Detect which cell encompasses the target text, then output its (x, y) center coordinate. 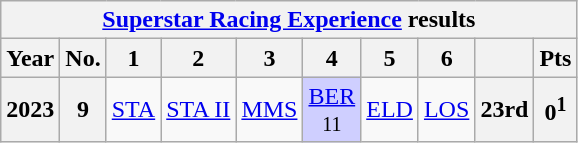
6 (446, 58)
BER11 (332, 110)
Year (30, 58)
Superstar Racing Experience results (289, 20)
No. (83, 58)
01 (556, 110)
1 (133, 58)
ELD (390, 110)
3 (270, 58)
MMS (270, 110)
5 (390, 58)
Pts (556, 58)
4 (332, 58)
9 (83, 110)
STA (133, 110)
2 (198, 58)
LOS (446, 110)
STA II (198, 110)
2023 (30, 110)
23rd (504, 110)
